For the text-containing cell, return its midpoint in [X, Y] coordinate format. 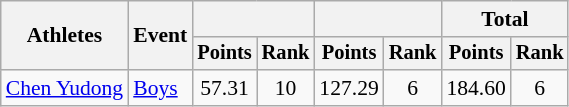
10 [286, 88]
Athletes [64, 36]
127.29 [348, 88]
Event [160, 36]
57.31 [224, 88]
Boys [160, 88]
Total [504, 19]
Chen Yudong [64, 88]
184.60 [476, 88]
